For the text-containing cell, return its midpoint in (X, Y) coordinate format. 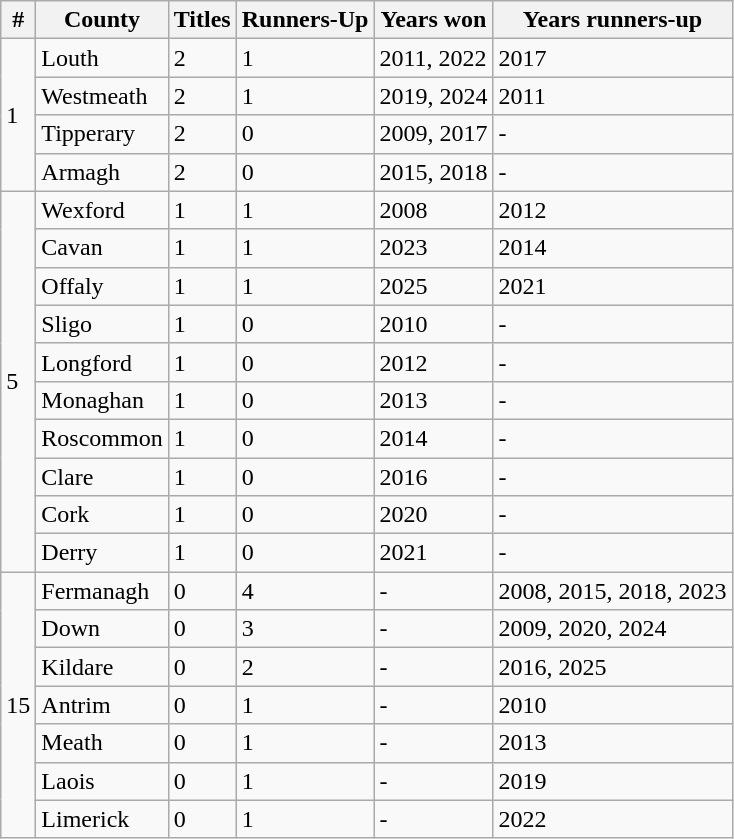
Cavan (102, 248)
Sligo (102, 324)
Laois (102, 781)
Kildare (102, 667)
2008, 2015, 2018, 2023 (612, 591)
2015, 2018 (434, 172)
4 (305, 591)
2016 (434, 477)
2011 (612, 96)
Longford (102, 362)
Wexford (102, 210)
2009, 2020, 2024 (612, 629)
Clare (102, 477)
Louth (102, 58)
2008 (434, 210)
3 (305, 629)
Titles (202, 20)
15 (18, 705)
5 (18, 382)
Years runners-up (612, 20)
Monaghan (102, 400)
2025 (434, 286)
Antrim (102, 705)
Meath (102, 743)
2009, 2017 (434, 134)
Cork (102, 515)
2023 (434, 248)
County (102, 20)
2019 (612, 781)
2020 (434, 515)
Down (102, 629)
2011, 2022 (434, 58)
Fermanagh (102, 591)
2017 (612, 58)
2016, 2025 (612, 667)
Roscommon (102, 438)
2019, 2024 (434, 96)
Armagh (102, 172)
Years won (434, 20)
Westmeath (102, 96)
Limerick (102, 819)
# (18, 20)
2022 (612, 819)
Derry (102, 553)
Tipperary (102, 134)
Runners-Up (305, 20)
Offaly (102, 286)
